Identify which cell holds the provided text, then report its [x, y] central coordinate. 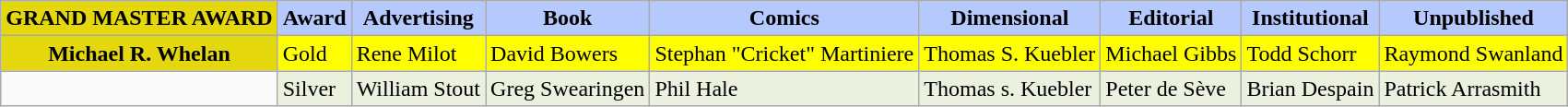
GRAND MASTER AWARD [139, 18]
Book [568, 18]
Advertising [419, 18]
Raymond Swanland [1473, 53]
Comics [784, 18]
Patrick Arrasmith [1473, 89]
Todd Schorr [1311, 53]
Michael Gibbs [1171, 53]
Thomas s. Kuebler [1010, 89]
Stephan "Cricket" Martiniere [784, 53]
Editorial [1171, 18]
Dimensional [1010, 18]
Rene Milot [419, 53]
William Stout [419, 89]
Silver [314, 89]
Institutional [1311, 18]
Award [314, 18]
Greg Swearingen [568, 89]
Unpublished [1473, 18]
Peter de Sève [1171, 89]
Phil Hale [784, 89]
Brian Despain [1311, 89]
Gold [314, 53]
Michael R. Whelan [139, 53]
Thomas S. Kuebler [1010, 53]
David Bowers [568, 53]
